Provide the [x, y] coordinate of the cell's center where the given text is located.  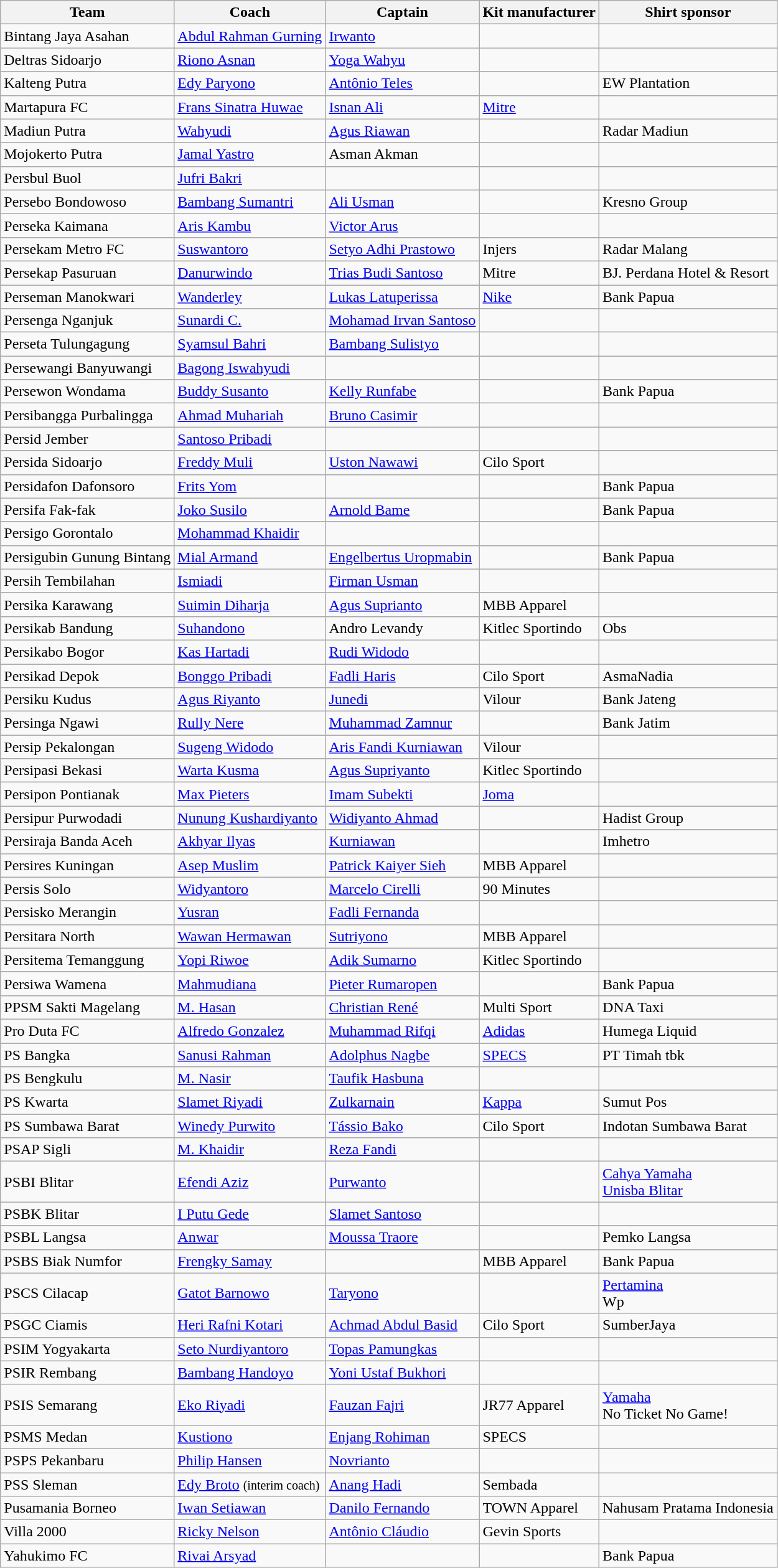
Isnan Ali [402, 107]
Nahusam Pratama Indonesia [688, 1508]
Philip Hansen [250, 1460]
TOWN Apparel [539, 1508]
PSIR Rembang [87, 1373]
AsmaNadia [688, 675]
Marcelo Cirelli [402, 889]
Persekap Pasuruan [87, 273]
Frits Yom [250, 486]
Indotan Sumbawa Barat [688, 1126]
Rully Nere [250, 723]
Christian René [402, 1007]
Pro Duta FC [87, 1031]
Kas Hartadi [250, 652]
PSBK Blitar [87, 1214]
Persiraja Banda Aceh [87, 842]
Persis Solo [87, 889]
Buddy Susanto [250, 392]
PS Sumbawa Barat [87, 1126]
Efendi Aziz [250, 1181]
Sugeng Widodo [250, 747]
Adidas [539, 1031]
Arnold Bame [402, 510]
Rivai Arsyad [250, 1556]
Warta Kusma [250, 771]
Ali Usman [402, 202]
Ahmad Muhariah [250, 415]
Persiku Kudus [87, 700]
I Putu Gede [250, 1214]
Wahyudi [250, 131]
Widiyanto Ahmad [402, 818]
Persiwa Wamena [87, 984]
Asman Akman [402, 154]
PSPS Pekanbaru [87, 1460]
Mohammad Khaidir [250, 533]
Muhammad Rifqi [402, 1031]
Yusran [250, 913]
PS Bengkulu [87, 1079]
Persikad Depok [87, 675]
Persires Kuningan [87, 865]
Rudi Widodo [402, 652]
Taufik Hasbuna [402, 1079]
Kurniawan [402, 842]
Suswantoro [250, 249]
Kustiono [250, 1437]
Persibangga Purbalingga [87, 415]
Engelbertus Uropmabin [402, 557]
Persigubin Gunung Bintang [87, 557]
PSBS Biak Numfor [87, 1261]
Perseta Tulungagung [87, 344]
Radar Madiun [688, 131]
Pusamania Borneo [87, 1508]
Captain [402, 12]
Gevin Sports [539, 1532]
Deltras Sidoarjo [87, 60]
Bruno Casimir [402, 415]
Patrick Kaiyer Sieh [402, 865]
EW Plantation [688, 83]
Max Pieters [250, 794]
Perseman Manokwari [87, 297]
Team [87, 12]
Martapura FC [87, 107]
Pemko Langsa [688, 1237]
Nunung Kushardiyanto [250, 818]
Antônio Teles [402, 83]
Yoga Wahyu [402, 60]
Imam Subekti [402, 794]
Persipur Purwodadi [87, 818]
PT Timah tbk [688, 1055]
PSS Sleman [87, 1485]
Moussa Traore [402, 1237]
Sumut Pos [688, 1102]
Persipasi Bekasi [87, 771]
Wanderley [250, 297]
Bagong Iswahyudi [250, 368]
Coach [250, 12]
Cahya YamahaUnisba Blitar [688, 1181]
M. Khaidir [250, 1150]
DNA Taxi [688, 1007]
Mahmudiana [250, 984]
Uston Nawawi [402, 462]
Agus Riawan [402, 131]
PS Bangka [87, 1055]
Suhandono [250, 628]
SumberJaya [688, 1325]
Andro Levandy [402, 628]
Victor Arus [402, 225]
Joma [539, 794]
90 Minutes [539, 889]
Bonggo Pribadi [250, 675]
Riono Asnan [250, 60]
Santoso Pribadi [250, 439]
Taryono [402, 1293]
Mojokerto Putra [87, 154]
Madiun Putra [87, 131]
Persipon Pontianak [87, 794]
PSCS Cilacap [87, 1293]
Iwan Setiawan [250, 1508]
Adolphus Nagbe [402, 1055]
Gatot Barnowo [250, 1293]
M. Nasir [250, 1079]
Novrianto [402, 1460]
Obs [688, 628]
Persip Pekalongan [87, 747]
Tássio Bako [402, 1126]
Shirt sponsor [688, 12]
Persifa Fak-fak [87, 510]
Persitema Temanggung [87, 960]
Freddy Muli [250, 462]
Persekam Metro FC [87, 249]
Heri Rafni Kotari [250, 1325]
Topas Pamungkas [402, 1349]
Persitara North [87, 936]
Setyo Adhi Prastowo [402, 249]
Pieter Rumaropen [402, 984]
M. Hasan [250, 1007]
Persisko Merangin [87, 913]
Agus Suprianto [402, 604]
Villa 2000 [87, 1532]
PSMS Medan [87, 1437]
Bintang Jaya Asahan [87, 36]
Irwanto [402, 36]
Antônio Cláudio [402, 1532]
Anwar [250, 1237]
Fadli Haris [402, 675]
Persikab Bandung [87, 628]
Bank Jatim [688, 723]
Agus Riyanto [250, 700]
PertaminaWp [688, 1293]
Bank Jateng [688, 700]
Joko Susilo [250, 510]
Nike [539, 297]
Persika Karawang [87, 604]
Agus Supriyanto [402, 771]
Bambang Sumantri [250, 202]
Humega Liquid [688, 1031]
PSBL Langsa [87, 1237]
PSGC Ciamis [87, 1325]
PSBI Blitar [87, 1181]
Kalteng Putra [87, 83]
Sunardi C. [250, 321]
Bambang Sulistyo [402, 344]
Persbul Buol [87, 178]
Muhammad Zamnur [402, 723]
Edy Broto (interim coach) [250, 1485]
PPSM Sakti Magelang [87, 1007]
Yoni Ustaf Bukhori [402, 1373]
Persigo Gorontalo [87, 533]
Aris Kambu [250, 225]
BJ. Perdana Hotel & Resort [688, 273]
Persenga Nganjuk [87, 321]
PS Kwarta [87, 1102]
Suimin Diharja [250, 604]
Achmad Abdul Basid [402, 1325]
Hadist Group [688, 818]
Trias Budi Santoso [402, 273]
Sutriyono [402, 936]
PSAP Sigli [87, 1150]
Persikabo Bogor [87, 652]
Adik Sumarno [402, 960]
Mial Armand [250, 557]
Fauzan Fajri [402, 1404]
YamahaNo Ticket No Game! [688, 1404]
Ricky Nelson [250, 1532]
Kelly Runfabe [402, 392]
Kresno Group [688, 202]
Reza Fandi [402, 1150]
Kappa [539, 1102]
Persih Tembilahan [87, 581]
Multi Sport [539, 1007]
Seto Nurdiyantoro [250, 1349]
Persid Jember [87, 439]
Sembada [539, 1485]
Lukas Latuperissa [402, 297]
Radar Malang [688, 249]
Frengky Samay [250, 1261]
Yahukimo FC [87, 1556]
Persebo Bondowoso [87, 202]
Persida Sidoarjo [87, 462]
Danurwindo [250, 273]
Frans Sinatra Huwae [250, 107]
Mohamad Irvan Santoso [402, 321]
Anang Hadi [402, 1485]
Slamet Riyadi [250, 1102]
Akhyar Ilyas [250, 842]
Edy Paryono [250, 83]
Wawan Hermawan [250, 936]
Ismiadi [250, 581]
Persewon Wondama [87, 392]
Slamet Santoso [402, 1214]
Injers [539, 249]
Junedi [402, 700]
Firman Usman [402, 581]
Purwanto [402, 1181]
Kit manufacturer [539, 12]
Widyantoro [250, 889]
Fadli Fernanda [402, 913]
Persewangi Banyuwangi [87, 368]
Zulkarnain [402, 1102]
Perseka Kaimana [87, 225]
Winedy Purwito [250, 1126]
JR77 Apparel [539, 1404]
Syamsul Bahri [250, 344]
Imhetro [688, 842]
Abdul Rahman Gurning [250, 36]
Alfredo Gonzalez [250, 1031]
Yopi Riwoe [250, 960]
Bambang Handoyo [250, 1373]
Eko Riyadi [250, 1404]
Persinga Ngawi [87, 723]
Enjang Rohiman [402, 1437]
Jufri Bakri [250, 178]
PSIS Semarang [87, 1404]
Danilo Fernando [402, 1508]
Jamal Yastro [250, 154]
Persidafon Dafonsoro [87, 486]
PSIM Yogyakarta [87, 1349]
Asep Muslim [250, 865]
Aris Fandi Kurniawan [402, 747]
Sanusi Rahman [250, 1055]
